For the text-containing cell, return its midpoint in (x, y) coordinate format. 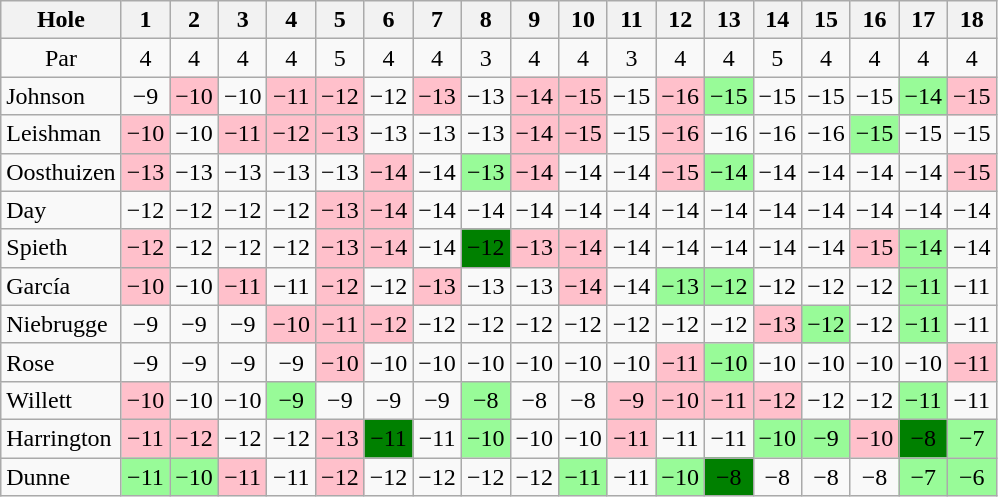
Niebrugge (61, 324)
7 (438, 20)
Dunne (61, 477)
17 (924, 20)
Harrington (61, 438)
Par (61, 58)
Leishman (61, 134)
Willett (61, 400)
13 (728, 20)
16 (874, 20)
Johnson (61, 96)
Hole (61, 20)
14 (778, 20)
11 (632, 20)
18 (972, 20)
García (61, 286)
Day (61, 210)
8 (486, 20)
12 (680, 20)
Spieth (61, 248)
9 (534, 20)
10 (584, 20)
Rose (61, 362)
1 (146, 20)
Oosthuizen (61, 172)
−6 (972, 477)
2 (194, 20)
15 (826, 20)
6 (388, 20)
